Provide the [X, Y] coordinate of the cell's center where the given text is located.  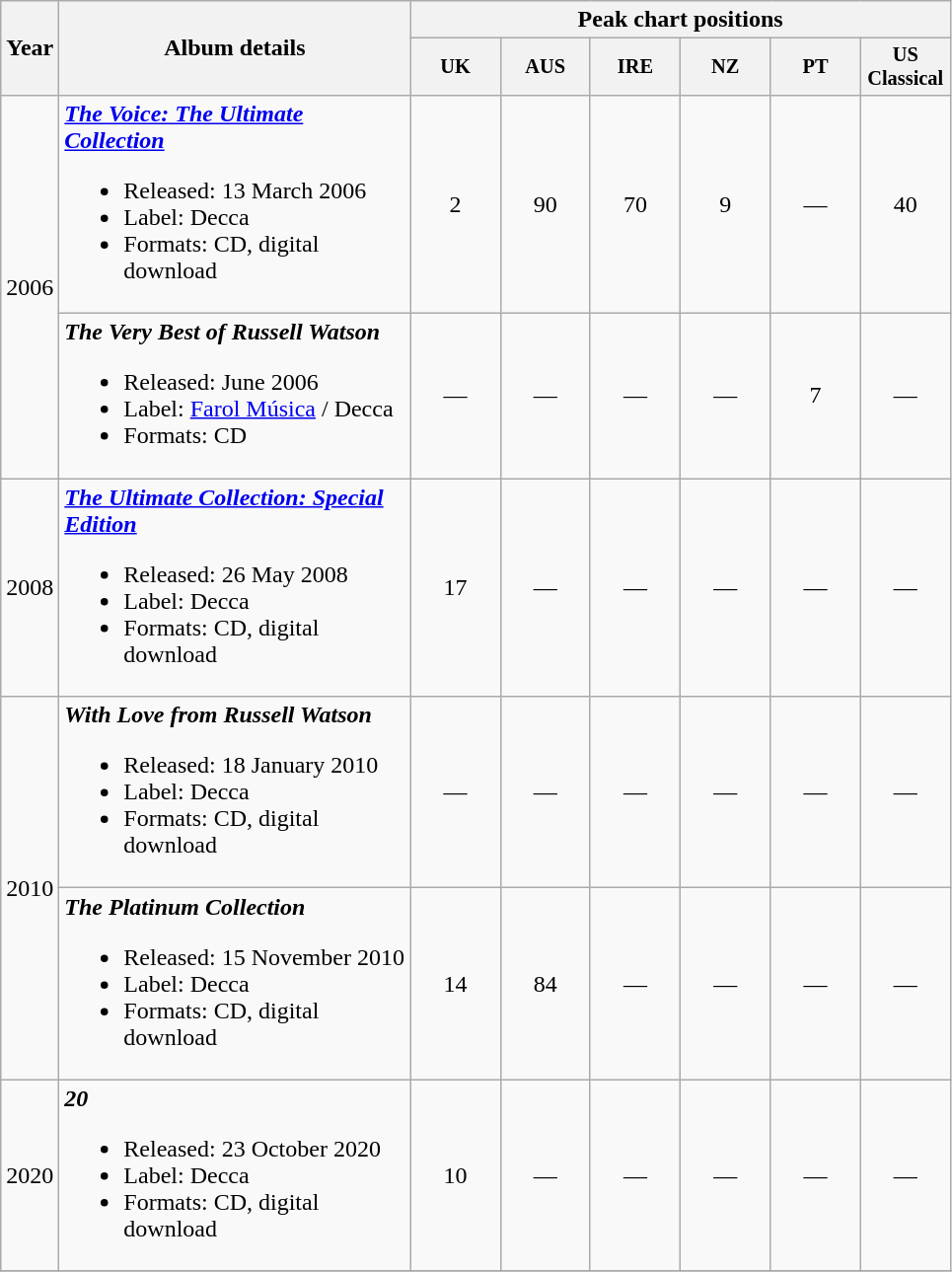
14 [456, 984]
70 [635, 203]
7 [815, 397]
IRE [635, 67]
2010 [30, 888]
2008 [30, 588]
Year [30, 48]
Peak chart positions [681, 20]
40 [906, 203]
84 [545, 984]
US Classical [906, 67]
UK [456, 67]
2006 [30, 286]
9 [726, 203]
Album details [235, 48]
The Platinum CollectionReleased: 15 November 2010Label: DeccaFormats: CD, digital download [235, 984]
With Love from Russell WatsonReleased: 18 January 2010Label: DeccaFormats: CD, digital download [235, 792]
AUS [545, 67]
90 [545, 203]
The Ultimate Collection: Special EditionReleased: 26 May 2008Label: DeccaFormats: CD, digital download [235, 588]
The Very Best of Russell WatsonReleased: June 2006Label: Farol Música / DeccaFormats: CD [235, 397]
17 [456, 588]
2 [456, 203]
The Voice: The Ultimate CollectionReleased: 13 March 2006Label: DeccaFormats: CD, digital download [235, 203]
10 [456, 1175]
PT [815, 67]
2020 [30, 1175]
20Released: 23 October 2020Label: DeccaFormats: CD, digital download [235, 1175]
NZ [726, 67]
